Provide the [x, y] coordinate of the cell's center where the given text is located.  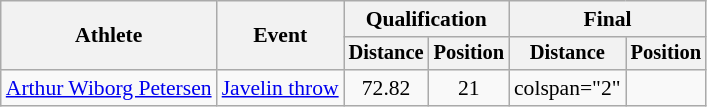
colspan="2" [568, 88]
Javelin throw [280, 88]
Qualification [426, 19]
21 [469, 88]
72.82 [386, 88]
Arthur Wiborg Petersen [109, 88]
Athlete [109, 36]
Event [280, 36]
Final [608, 19]
